Find where the given text appears and provide that cell's center as (X, Y) coordinate. 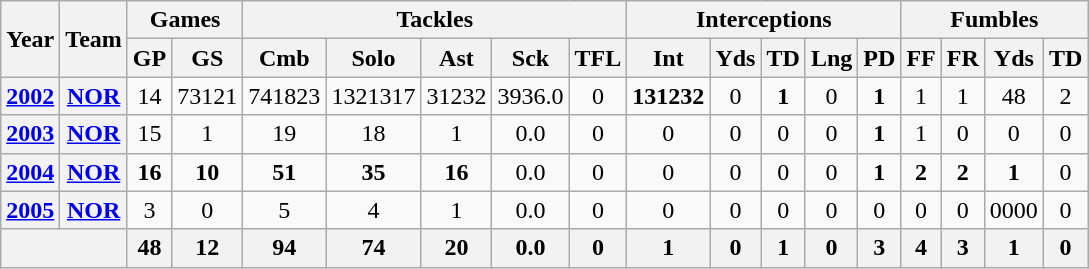
18 (374, 134)
73121 (208, 96)
2003 (30, 134)
Interceptions (764, 20)
Tackles (435, 20)
GP (149, 58)
10 (208, 172)
Year (30, 39)
Games (184, 20)
TFL (598, 58)
741823 (284, 96)
Cmb (284, 58)
131232 (668, 96)
Fumbles (994, 20)
0000 (1014, 210)
GS (208, 58)
FR (962, 58)
Int (668, 58)
1321317 (374, 96)
2004 (30, 172)
5 (284, 210)
15 (149, 134)
PD (880, 58)
Solo (374, 58)
74 (374, 248)
Team (94, 39)
2005 (30, 210)
35 (374, 172)
Ast (456, 58)
2002 (30, 96)
12 (208, 248)
Sck (530, 58)
31232 (456, 96)
Lng (831, 58)
20 (456, 248)
94 (284, 248)
3936.0 (530, 96)
FF (921, 58)
51 (284, 172)
19 (284, 134)
14 (149, 96)
